Detect which cell encompasses the target text, then output its [X, Y] center coordinate. 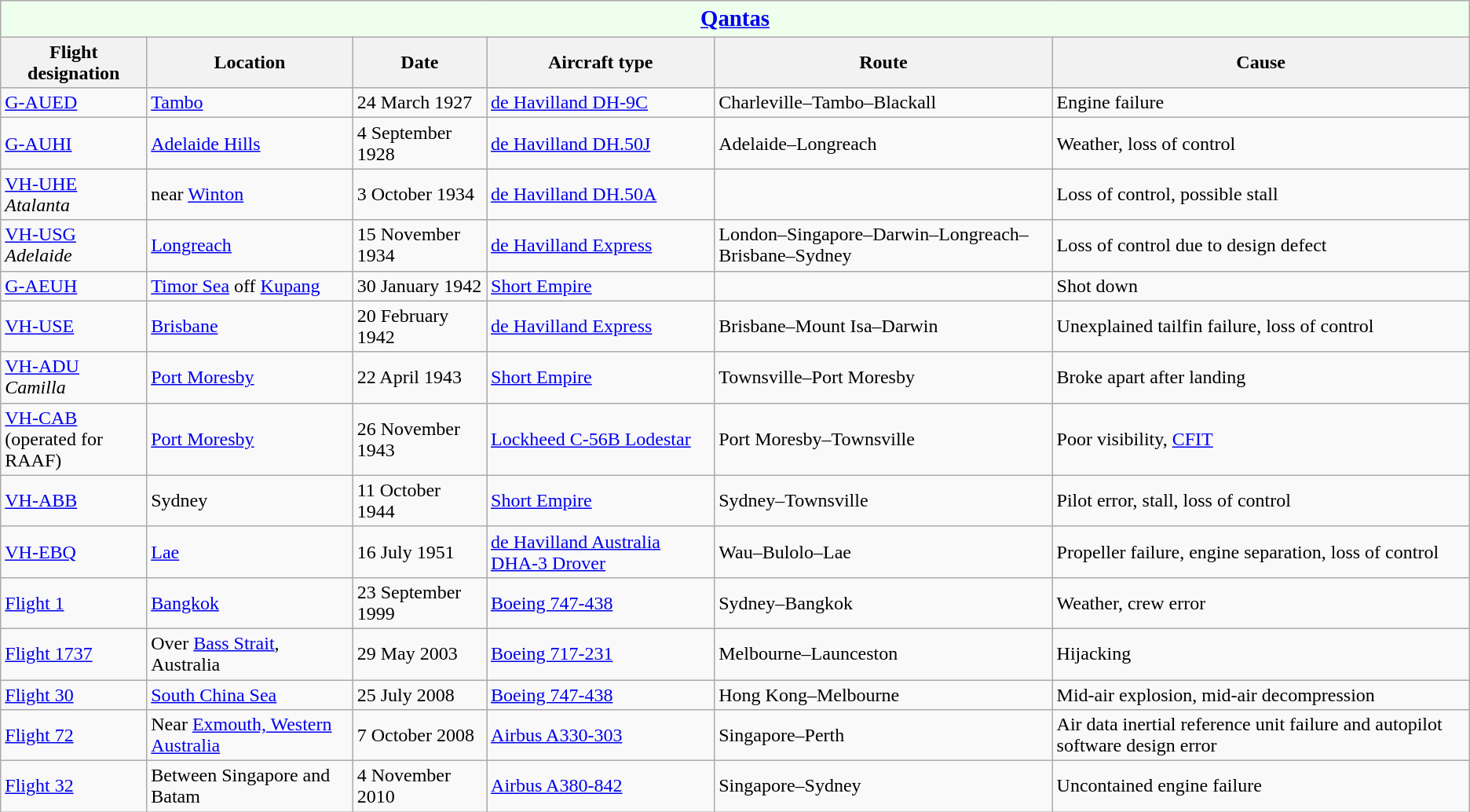
Flight 72 [74, 735]
Unexplained tailfin failure, loss of control [1261, 327]
Townsville–Port Moresby [883, 377]
Weather, loss of control [1261, 143]
3 October 1934 [419, 195]
11 October 1944 [419, 501]
Engine failure [1261, 103]
Hong Kong–Melbourne [883, 695]
VH-UHEAtalanta [74, 195]
VH-ADUCamilla [74, 377]
22 April 1943 [419, 377]
VH-ABB [74, 501]
Hijacking [1261, 653]
VH-USGAdelaide [74, 245]
Singapore–Perth [883, 735]
G-AUED [74, 103]
Uncontained engine failure [1261, 787]
Port Moresby–Townsville [883, 439]
Airbus A380-842 [601, 787]
G-AEUH [74, 286]
Poor visibility, CFIT [1261, 439]
Sydney [250, 501]
Shot down [1261, 286]
Aircraft type [601, 63]
de Havilland Australia DHA-3 Drover [601, 551]
4 September 1928 [419, 143]
4 November 2010 [419, 787]
24 March 1927 [419, 103]
Route [883, 63]
de Havilland DH.50A [601, 195]
Wau–Bulolo–Lae [883, 551]
Flight designation [74, 63]
Broke apart after landing [1261, 377]
Flight 30 [74, 695]
Cause [1261, 63]
Near Exmouth, Western Australia [250, 735]
Qantas [735, 19]
Adelaide–Longreach [883, 143]
Sydney–Bangkok [883, 603]
Melbourne–Launceston [883, 653]
Flight 1737 [74, 653]
Singapore–Sydney [883, 787]
Lockheed C-56B Lodestar [601, 439]
29 May 2003 [419, 653]
Flight 32 [74, 787]
Tambo [250, 103]
Flight 1 [74, 603]
VH-CAB(operated for RAAF) [74, 439]
Brisbane [250, 327]
Weather, crew error [1261, 603]
de Havilland DH-9C [601, 103]
Loss of control, possible stall [1261, 195]
Pilot error, stall, loss of control [1261, 501]
G-AUHI [74, 143]
Mid-air explosion, mid-air decompression [1261, 695]
20 February 1942 [419, 327]
London–Singapore–Darwin–Longreach–Brisbane–Sydney [883, 245]
South China Sea [250, 695]
Brisbane–Mount Isa–Darwin [883, 327]
Date [419, 63]
Between Singapore and Batam [250, 787]
de Havilland DH.50J [601, 143]
Airbus A330-303 [601, 735]
Air data inertial reference unit failure and autopilot software design error [1261, 735]
Sydney–Townsville [883, 501]
Boeing 717-231 [601, 653]
23 September 1999 [419, 603]
Longreach [250, 245]
Timor Sea off Kupang [250, 286]
Propeller failure, engine separation, loss of control [1261, 551]
Bangkok [250, 603]
15 November 1934 [419, 245]
Charleville–Tambo–Blackall [883, 103]
Over Bass Strait, Australia [250, 653]
Loss of control due to design defect [1261, 245]
Location [250, 63]
16 July 1951 [419, 551]
VH-USE [74, 327]
VH-EBQ [74, 551]
7 October 2008 [419, 735]
26 November 1943 [419, 439]
30 January 1942 [419, 286]
Adelaide Hills [250, 143]
near Winton [250, 195]
Lae [250, 551]
25 July 2008 [419, 695]
